Output the [x, y] coordinate of the center of the cell containing the given text.  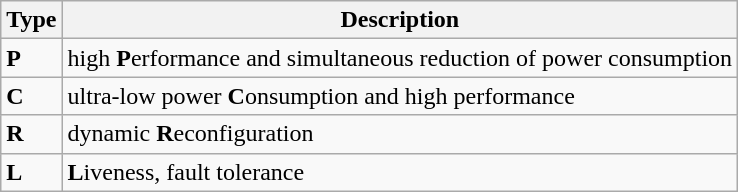
Type [32, 20]
dynamic Reconfiguration [400, 134]
Description [400, 20]
R [32, 134]
high Рerformance and simultaneous reduction of power consumption [400, 58]
L [32, 172]
P [32, 58]
C [32, 96]
Liveness, fault tolerance [400, 172]
ultra-low power Consumption and high performance [400, 96]
